Output the (X, Y) coordinate of the center of the cell containing the given text.  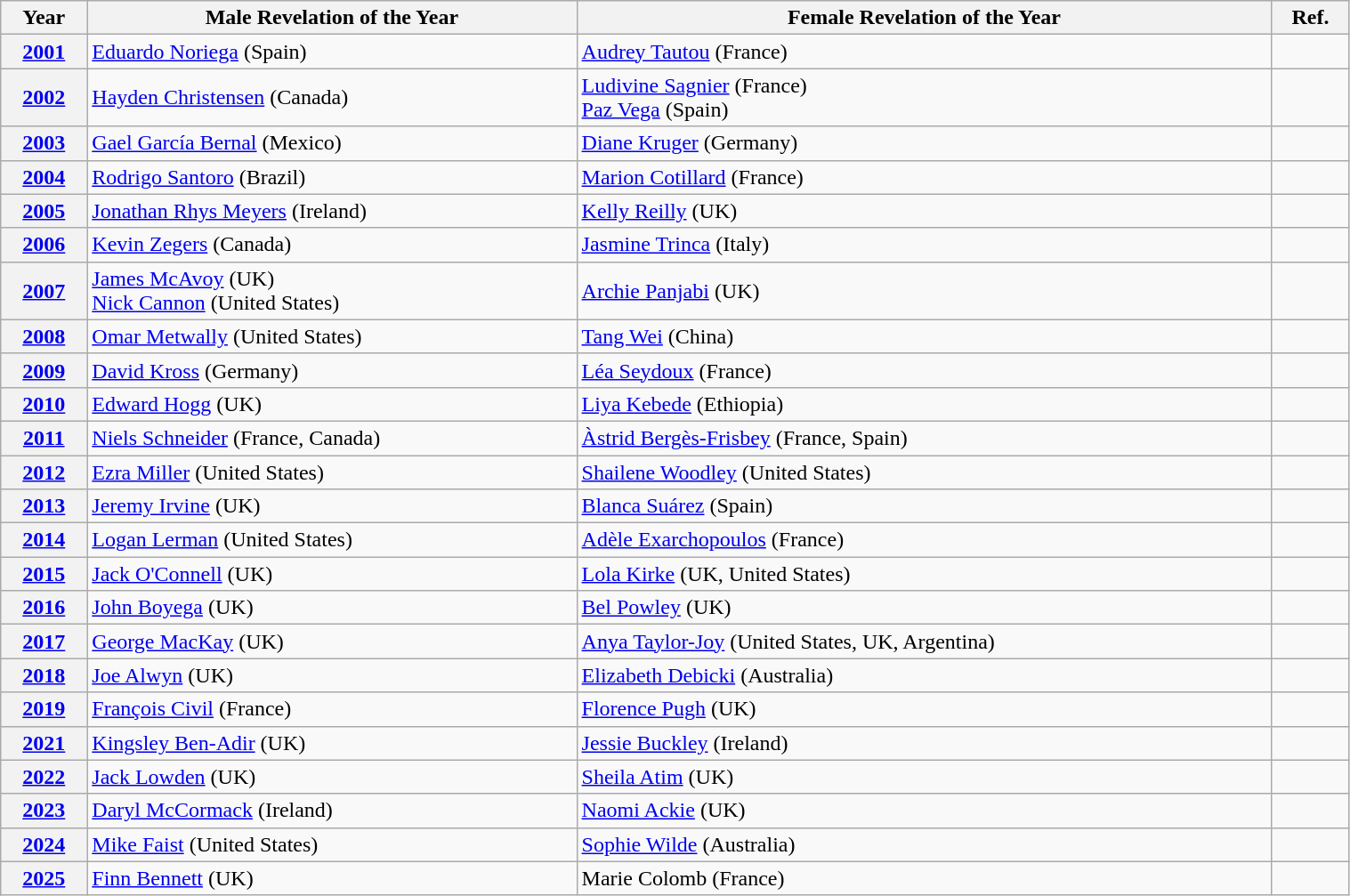
Jack Lowden (UK) (332, 777)
2014 (44, 540)
Eduardo Noriega (Spain) (332, 52)
Sheila Atim (UK) (924, 777)
Niels Schneider (France, Canada) (332, 438)
Mike Faist (United States) (332, 844)
Finn Bennett (UK) (332, 878)
Blanca Suárez (Spain) (924, 506)
Archie Panjabi (UK) (924, 290)
Edward Hogg (UK) (332, 404)
Bel Powley (UK) (924, 608)
2018 (44, 675)
Tang Wei (China) (924, 336)
2006 (44, 245)
2009 (44, 370)
2003 (44, 143)
Jonathan Rhys Meyers (Ireland) (332, 211)
John Boyega (UK) (332, 608)
Kingsley Ben-Adir (UK) (332, 743)
2023 (44, 811)
2007 (44, 290)
Diane Kruger (Germany) (924, 143)
Jack O'Connell (UK) (332, 574)
Female Revelation of the Year (924, 18)
2011 (44, 438)
Marion Cotillard (France) (924, 177)
2016 (44, 608)
Omar Metwally (United States) (332, 336)
2021 (44, 743)
2005 (44, 211)
2008 (44, 336)
2022 (44, 777)
Florence Pugh (UK) (924, 709)
2002 (44, 98)
Year (44, 18)
2010 (44, 404)
Elizabeth Debicki (Australia) (924, 675)
Kelly Reilly (UK) (924, 211)
Kevin Zegers (Canada) (332, 245)
Sophie Wilde (Australia) (924, 844)
Audrey Tautou (France) (924, 52)
2004 (44, 177)
2019 (44, 709)
George MacKay (UK) (332, 642)
Shailene Woodley (United States) (924, 472)
Hayden Christensen (Canada) (332, 98)
2017 (44, 642)
Naomi Ackie (UK) (924, 811)
Male Revelation of the Year (332, 18)
Joe Alwyn (UK) (332, 675)
Jessie Buckley (Ireland) (924, 743)
2024 (44, 844)
Anya Taylor-Joy (United States, UK, Argentina) (924, 642)
Gael García Bernal (Mexico) (332, 143)
Rodrigo Santoro (Brazil) (332, 177)
Marie Colomb (France) (924, 878)
Jeremy Irvine (UK) (332, 506)
Àstrid Bergès-Frisbey (France, Spain) (924, 438)
Lola Kirke (UK, United States) (924, 574)
Léa Seydoux (France) (924, 370)
Daryl McCormack (Ireland) (332, 811)
2012 (44, 472)
Logan Lerman (United States) (332, 540)
David Kross (Germany) (332, 370)
2025 (44, 878)
Liya Kebede (Ethiopia) (924, 404)
2015 (44, 574)
Ezra Miller (United States) (332, 472)
2001 (44, 52)
2013 (44, 506)
François Civil (France) (332, 709)
Ref. (1310, 18)
Jasmine Trinca (Italy) (924, 245)
Adèle Exarchopoulos (France) (924, 540)
Ludivine Sagnier (France) Paz Vega (Spain) (924, 98)
James McAvoy (UK) Nick Cannon (United States) (332, 290)
